Extract the [x, y] coordinate from the center of the cell holding the provided text.  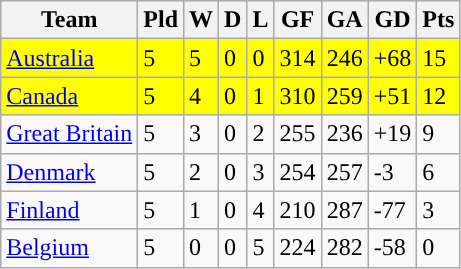
GF [298, 20]
314 [298, 58]
W [202, 20]
-58 [392, 248]
282 [344, 248]
259 [344, 96]
310 [298, 96]
210 [298, 210]
GA [344, 20]
L [260, 20]
Great Britain [70, 134]
D [233, 20]
Denmark [70, 172]
9 [438, 134]
Australia [70, 58]
12 [438, 96]
Finland [70, 210]
Pld [161, 20]
-77 [392, 210]
+68 [392, 58]
Pts [438, 20]
Canada [70, 96]
255 [298, 134]
-3 [392, 172]
Team [70, 20]
+19 [392, 134]
GD [392, 20]
Belgium [70, 248]
246 [344, 58]
224 [298, 248]
287 [344, 210]
+51 [392, 96]
236 [344, 134]
257 [344, 172]
6 [438, 172]
15 [438, 58]
254 [298, 172]
